Capture the cell that displays the provided text and extract its [X, Y] central coordinate. 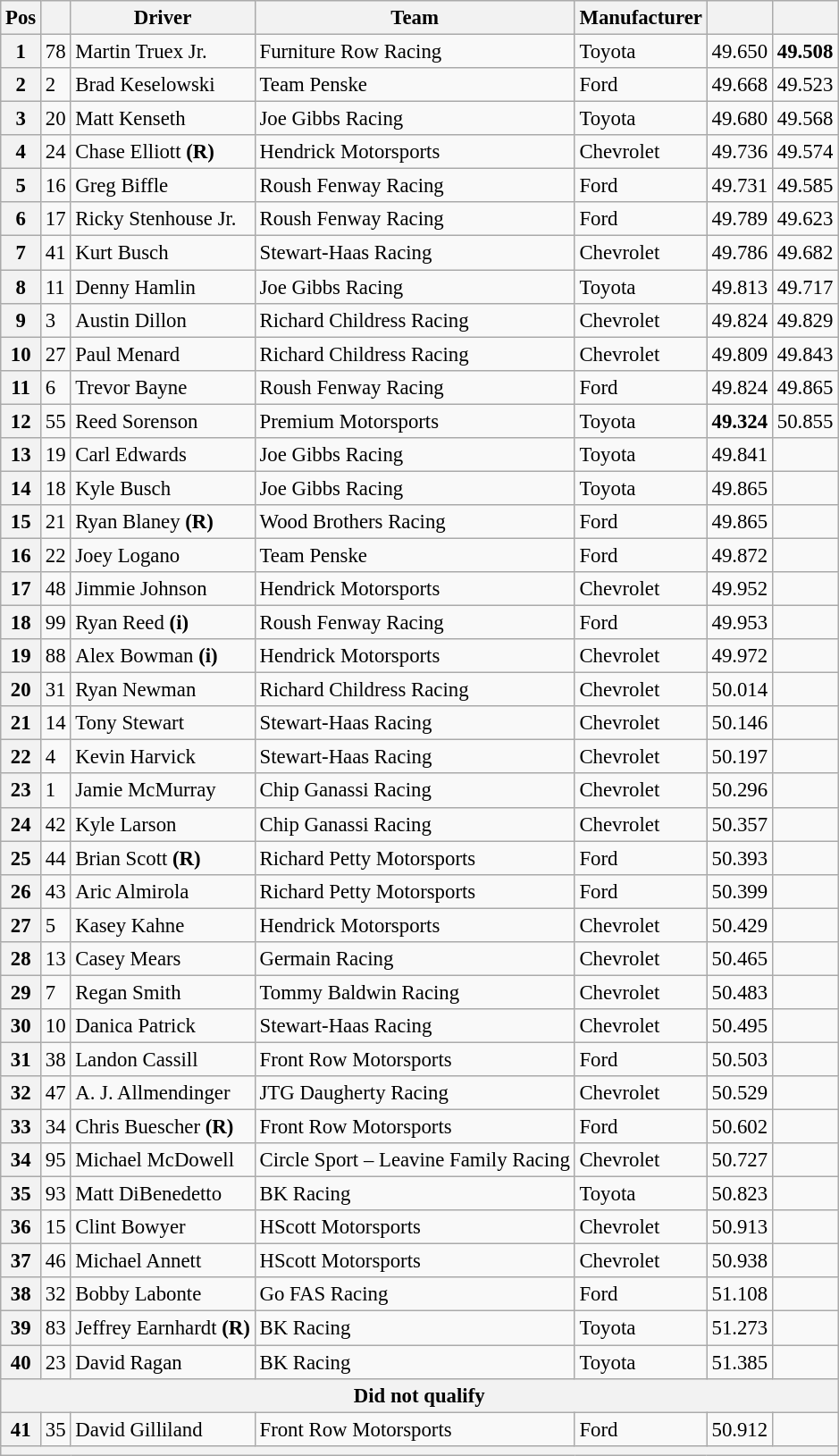
Kyle Larson [163, 824]
49.872 [740, 555]
49.731 [740, 186]
Trevor Bayne [163, 387]
51.385 [740, 1362]
49.786 [740, 253]
Furniture Row Racing [415, 52]
29 [21, 992]
49.953 [740, 623]
50.503 [740, 1059]
49.789 [740, 219]
Clint Bowyer [163, 1227]
Driver [163, 18]
37 [21, 1261]
A. J. Allmendinger [163, 1093]
Jimmie Johnson [163, 589]
49.585 [804, 186]
50.197 [740, 757]
50.465 [740, 959]
49.972 [740, 656]
Reed Sorenson [163, 421]
50.913 [740, 1227]
Joey Logano [163, 555]
44 [55, 858]
Team [415, 18]
49.668 [740, 85]
55 [55, 421]
36 [21, 1227]
95 [55, 1160]
50.529 [740, 1093]
99 [55, 623]
30 [21, 1026]
49.324 [740, 421]
50.938 [740, 1261]
Denny Hamlin [163, 287]
Brad Keselowski [163, 85]
Ryan Newman [163, 690]
Did not qualify [420, 1395]
Jeffrey Earnhardt (R) [163, 1328]
Circle Sport – Leavine Family Racing [415, 1160]
Carl Edwards [163, 455]
Chris Buescher (R) [163, 1127]
Kasey Kahne [163, 925]
49.682 [804, 253]
Regan Smith [163, 992]
50.146 [740, 723]
Martin Truex Jr. [163, 52]
49.809 [740, 354]
50.912 [740, 1429]
49.813 [740, 287]
Alex Bowman (i) [163, 656]
Brian Scott (R) [163, 858]
49.508 [804, 52]
Michael Annett [163, 1261]
33 [21, 1127]
Jamie McMurray [163, 791]
49.680 [740, 119]
Premium Motorsports [415, 421]
Austin Dillon [163, 320]
25 [21, 858]
9 [21, 320]
Tommy Baldwin Racing [415, 992]
Wood Brothers Racing [415, 522]
Chase Elliott (R) [163, 152]
49.829 [804, 320]
43 [55, 891]
Pos [21, 18]
49.952 [740, 589]
50.429 [740, 925]
46 [55, 1261]
49.841 [740, 455]
Casey Mears [163, 959]
Bobby Labonte [163, 1295]
88 [55, 656]
David Gilliland [163, 1429]
Greg Biffle [163, 186]
40 [21, 1362]
78 [55, 52]
50.727 [740, 1160]
28 [21, 959]
Ryan Blaney (R) [163, 522]
50.357 [740, 824]
48 [55, 589]
Landon Cassill [163, 1059]
49.650 [740, 52]
39 [21, 1328]
83 [55, 1328]
49.523 [804, 85]
Michael McDowell [163, 1160]
Kyle Busch [163, 488]
Matt Kenseth [163, 119]
26 [21, 891]
Kevin Harvick [163, 757]
93 [55, 1194]
47 [55, 1093]
Matt DiBenedetto [163, 1194]
49.568 [804, 119]
Ricky Stenhouse Jr. [163, 219]
50.399 [740, 891]
50.855 [804, 421]
Danica Patrick [163, 1026]
42 [55, 824]
12 [21, 421]
50.014 [740, 690]
Paul Menard [163, 354]
50.483 [740, 992]
50.602 [740, 1127]
Germain Racing [415, 959]
Tony Stewart [163, 723]
49.623 [804, 219]
Aric Almirola [163, 891]
Go FAS Racing [415, 1295]
49.717 [804, 287]
51.273 [740, 1328]
49.843 [804, 354]
49.736 [740, 152]
50.393 [740, 858]
49.574 [804, 152]
Manufacturer [641, 18]
51.108 [740, 1295]
JTG Daugherty Racing [415, 1093]
Kurt Busch [163, 253]
50.296 [740, 791]
Ryan Reed (i) [163, 623]
50.495 [740, 1026]
8 [21, 287]
David Ragan [163, 1362]
50.823 [740, 1194]
